Find where the given text appears and provide that cell's center as (x, y) coordinate. 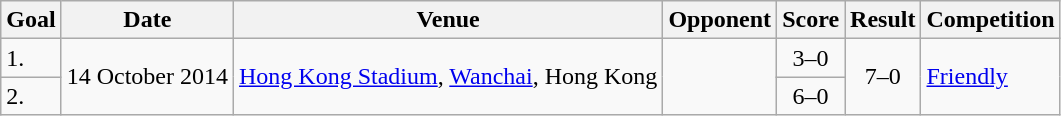
6–0 (811, 96)
1. (31, 58)
Score (811, 20)
Opponent (720, 20)
3–0 (811, 58)
Venue (448, 20)
14 October 2014 (147, 77)
Hong Kong Stadium, Wanchai, Hong Kong (448, 77)
Competition (990, 20)
Goal (31, 20)
Friendly (990, 77)
Result (883, 20)
7–0 (883, 77)
Date (147, 20)
2. (31, 96)
